Locate the cell with the specified text and output its (x, y) center coordinate. 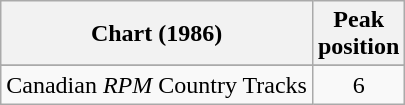
Peakposition (358, 34)
Canadian RPM Country Tracks (157, 85)
Chart (1986) (157, 34)
6 (358, 85)
